From the cell containing the given text, extract its center point as (X, Y) coordinate. 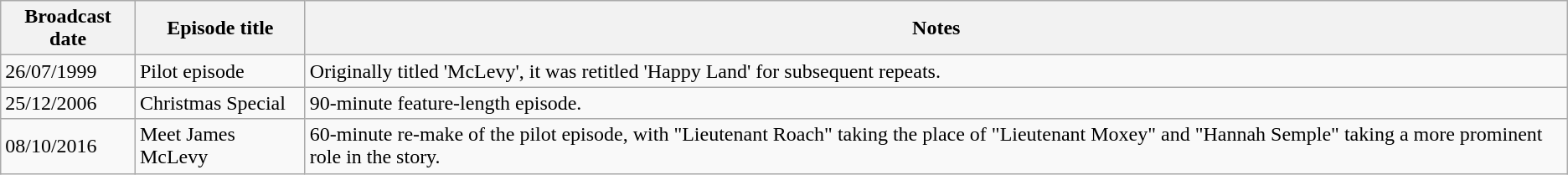
Pilot episode (219, 71)
Christmas Special (219, 103)
Meet James McLevy (219, 146)
Episode title (219, 28)
90-minute feature-length episode. (936, 103)
08/10/2016 (69, 146)
26/07/1999 (69, 71)
25/12/2006 (69, 103)
Notes (936, 28)
Originally titled 'McLevy', it was retitled 'Happy Land' for subsequent repeats. (936, 71)
Broadcast date (69, 28)
